Pinpoint the cell where the given text exists, returning its [x, y] midpoint coordinate. 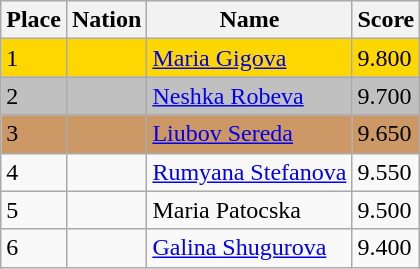
9.400 [386, 248]
Score [386, 20]
9.650 [386, 134]
9.500 [386, 210]
9.700 [386, 96]
Galina Shugurova [250, 248]
9.550 [386, 172]
4 [34, 172]
Maria Patocska [250, 210]
Place [34, 20]
3 [34, 134]
6 [34, 248]
1 [34, 58]
2 [34, 96]
Name [250, 20]
5 [34, 210]
Nation [106, 20]
Neshka Robeva [250, 96]
9.800 [386, 58]
Liubov Sereda [250, 134]
Maria Gigova [250, 58]
Rumyana Stefanova [250, 172]
